Identify which cell holds the provided text, then report its (x, y) central coordinate. 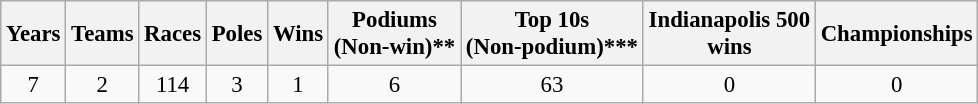
114 (173, 85)
Top 10s(Non-podium)*** (552, 34)
Races (173, 34)
Championships (896, 34)
Teams (102, 34)
6 (394, 85)
Wins (298, 34)
7 (34, 85)
Years (34, 34)
63 (552, 85)
Poles (236, 34)
1 (298, 85)
Podiums(Non-win)** (394, 34)
2 (102, 85)
Indianapolis 500 wins (729, 34)
3 (236, 85)
